Pinpoint the cell where the given text exists, returning its (X, Y) midpoint coordinate. 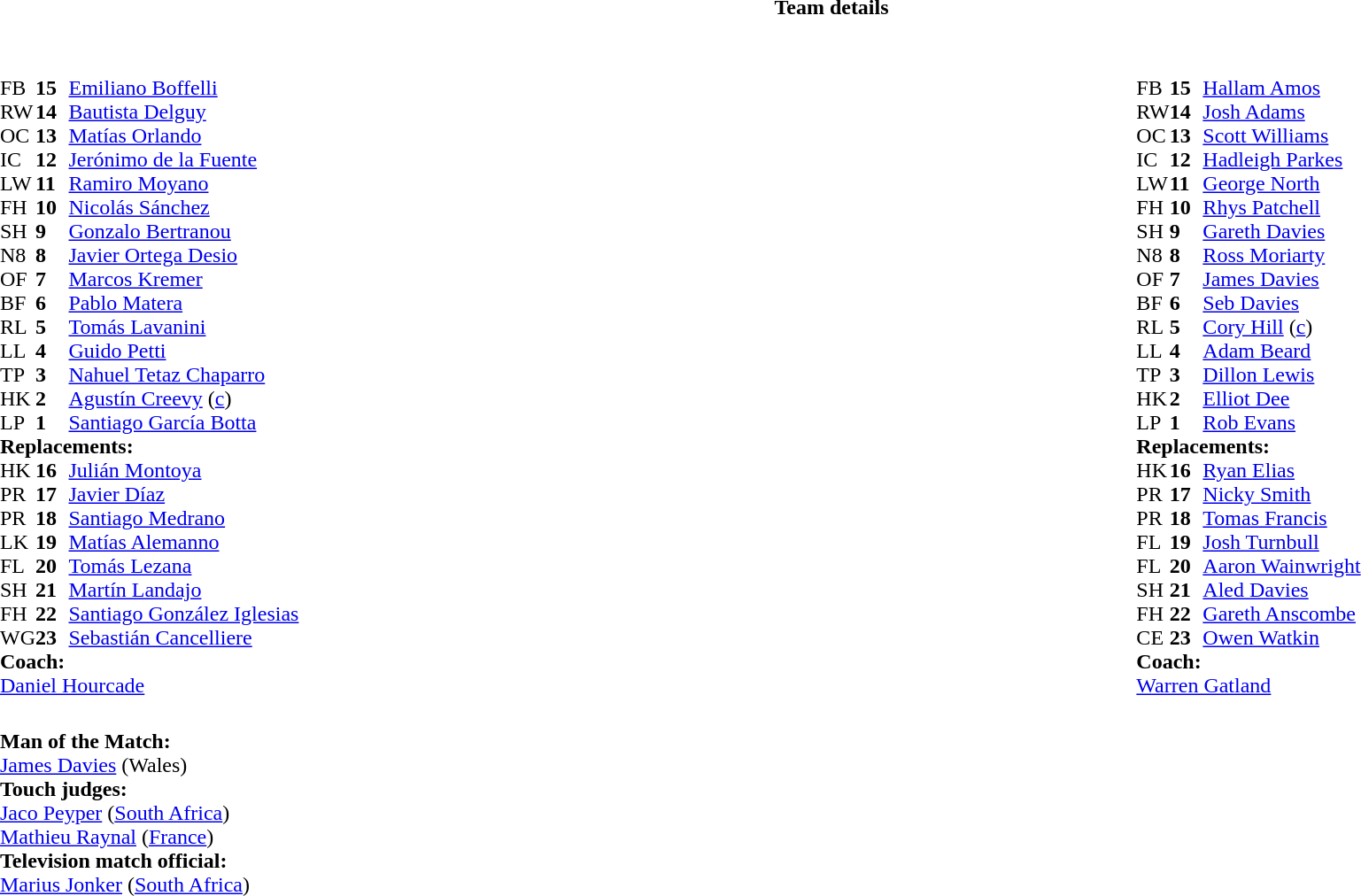
Agustín Creevy (c) (183, 398)
LK (18, 542)
Ross Moriarty (1281, 255)
Tomás Lezana (183, 567)
Marcos Kremer (183, 280)
Matías Orlando (183, 136)
Warren Gatland (1249, 685)
Sebastián Cancelliere (183, 637)
Bautista Delguy (183, 112)
Guido Petti (183, 351)
Gareth Davies (1281, 232)
Ryan Elias (1281, 471)
Cory Hill (c) (1281, 328)
Rhys Patchell (1281, 207)
Josh Turnbull (1281, 542)
Nahuel Tetaz Chaparro (183, 375)
Julián Montoya (183, 471)
Dillon Lewis (1281, 375)
Tomás Lavanini (183, 328)
Elliot Dee (1281, 398)
Nicky Smith (1281, 494)
Santiago González Iglesias (183, 614)
Emiliano Boffelli (183, 89)
Santiago Medrano (183, 519)
Hallam Amos (1281, 89)
Daniel Hourcade (149, 685)
Javier Ortega Desio (183, 255)
Rob Evans (1281, 423)
George North (1281, 184)
Owen Watkin (1281, 637)
James Davies (1281, 280)
Ramiro Moyano (183, 184)
Gareth Anscombe (1281, 614)
Josh Adams (1281, 112)
Tomas Francis (1281, 519)
CE (1153, 637)
Aaron Wainwright (1281, 567)
Matías Alemanno (183, 542)
WG (18, 637)
Hadleigh Parkes (1281, 159)
Nicolás Sánchez (183, 207)
Pablo Matera (183, 303)
Aled Davies (1281, 590)
Javier Díaz (183, 494)
Gonzalo Bertranou (183, 232)
Martín Landajo (183, 590)
Seb Davies (1281, 303)
Scott Williams (1281, 136)
Jerónimo de la Fuente (183, 159)
Santiago García Botta (183, 423)
Adam Beard (1281, 351)
